Return [x, y] of the center of cell containing provided text 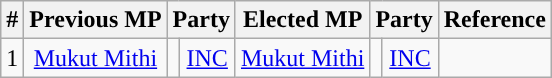
Reference [494, 20]
# [12, 20]
Previous MP [96, 20]
Elected MP [302, 20]
1 [12, 58]
